Search for the cell housing the specified text and yield its [X, Y] center coordinate. 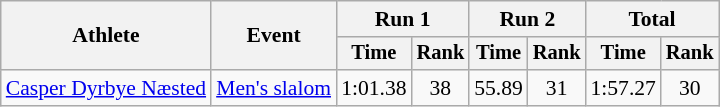
Casper Dyrbye Næsted [106, 88]
1:01.38 [374, 88]
Run 1 [402, 19]
Total [652, 19]
Run 2 [527, 19]
Men's slalom [274, 88]
Event [274, 36]
55.89 [498, 88]
31 [557, 88]
1:57.27 [622, 88]
38 [441, 88]
30 [690, 88]
Athlete [106, 36]
